Provide the (X, Y) coordinate of the cell's center where the given text is located.  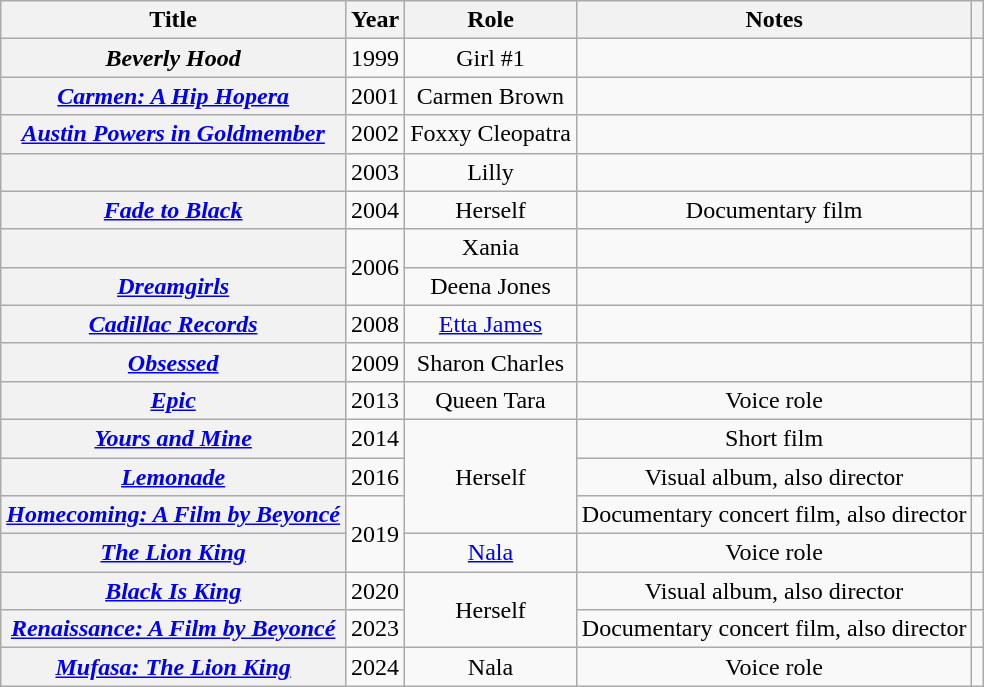
2006 (376, 267)
Carmen Brown (491, 96)
2013 (376, 400)
Lilly (491, 172)
2003 (376, 172)
Yours and Mine (174, 438)
Black Is King (174, 591)
Homecoming: A Film by Beyoncé (174, 515)
Etta James (491, 324)
2001 (376, 96)
Epic (174, 400)
Girl #1 (491, 58)
2023 (376, 629)
Queen Tara (491, 400)
1999 (376, 58)
Sharon Charles (491, 362)
Beverly Hood (174, 58)
Notes (774, 20)
Deena Jones (491, 286)
Year (376, 20)
2019 (376, 534)
2014 (376, 438)
Lemonade (174, 477)
Short film (774, 438)
Renaissance: A Film by Beyoncé (174, 629)
Austin Powers in Goldmember (174, 134)
2008 (376, 324)
2009 (376, 362)
The Lion King (174, 553)
Documentary film (774, 210)
2016 (376, 477)
Cadillac Records (174, 324)
2002 (376, 134)
Mufasa: The Lion King (174, 667)
2004 (376, 210)
Fade to Black (174, 210)
Foxxy Cleopatra (491, 134)
Xania (491, 248)
Dreamgirls (174, 286)
Role (491, 20)
2020 (376, 591)
Title (174, 20)
Carmen: A Hip Hopera (174, 96)
Obsessed (174, 362)
2024 (376, 667)
